Search for the cell housing the specified text and yield its (X, Y) center coordinate. 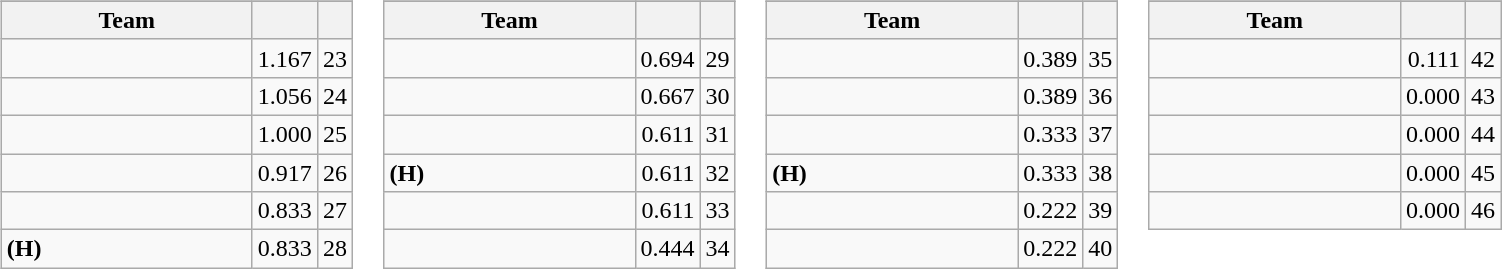
25 (334, 134)
37 (1100, 134)
0.444 (668, 249)
27 (334, 211)
40 (1100, 249)
44 (1482, 134)
43 (1482, 96)
24 (334, 96)
1.056 (284, 96)
31 (718, 134)
23 (334, 58)
0.111 (1432, 58)
0.917 (284, 173)
1.167 (284, 58)
46 (1482, 211)
0.667 (668, 96)
33 (718, 211)
26 (334, 173)
32 (718, 173)
39 (1100, 211)
35 (1100, 58)
36 (1100, 96)
0.694 (668, 58)
34 (718, 249)
1.000 (284, 134)
38 (1100, 173)
28 (334, 249)
30 (718, 96)
42 (1482, 58)
45 (1482, 173)
29 (718, 58)
